Scan for the cell matching the given text and deliver its [X, Y] coordinate at center. 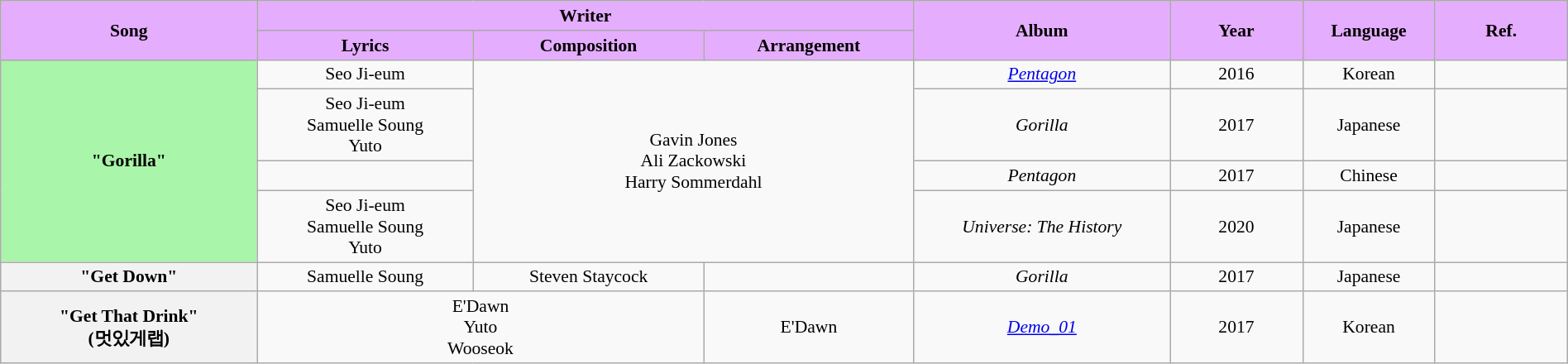
Seo Ji-eum [366, 74]
Writer [586, 16]
Samuelle Soung [366, 276]
Chinese [1369, 175]
Composition [589, 45]
2020 [1236, 227]
Arrangement [809, 45]
Language [1369, 30]
Gavin JonesAli ZackowskiHarry Sommerdahl [693, 160]
"Get Down" [129, 276]
Album [1042, 30]
2016 [1236, 74]
Year [1236, 30]
Universe: The History [1042, 227]
Lyrics [366, 45]
Steven Staycock [589, 276]
Ref. [1501, 30]
"Gorilla" [129, 160]
"Get That Drink" (멋있게랩) [129, 328]
E'DawnYutoWooseok [480, 328]
Song [129, 30]
E'Dawn [809, 328]
Demo_01 [1042, 328]
